Return [X, Y] of the center of cell containing provided text 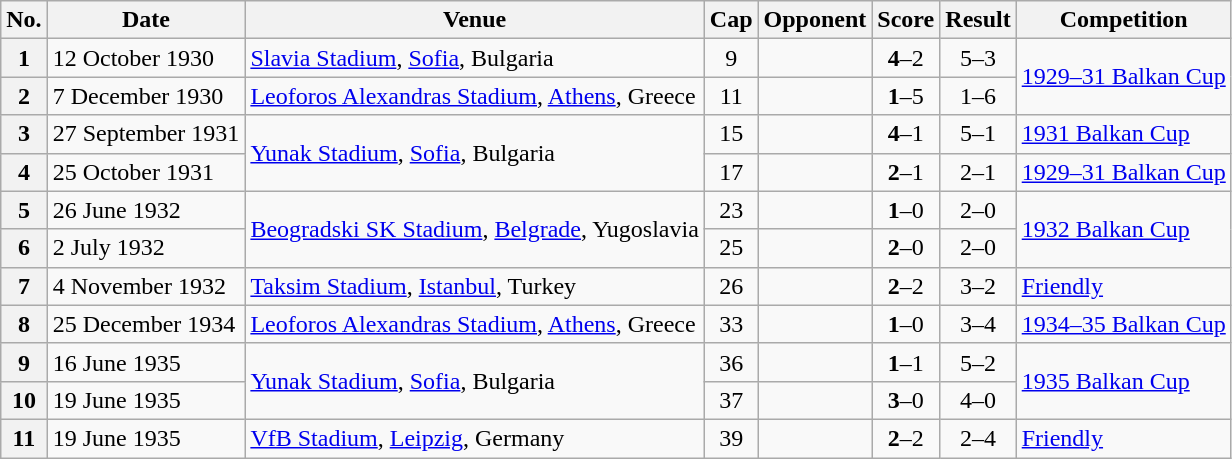
No. [24, 20]
36 [731, 362]
Opponent [815, 20]
39 [731, 438]
1932 Balkan Cup [1124, 229]
1–6 [978, 96]
Beogradski SK Stadium, Belgrade, Yugoslavia [474, 229]
10 [24, 400]
3–0 [906, 400]
23 [731, 210]
1 [24, 58]
Date [146, 20]
25 [731, 248]
27 September 1931 [146, 134]
Cap [731, 20]
1–1 [906, 362]
1934–35 Balkan Cup [1124, 324]
12 October 1930 [146, 58]
4–2 [906, 58]
15 [731, 134]
16 June 1935 [146, 362]
1935 Balkan Cup [1124, 381]
5 [24, 210]
3–2 [978, 286]
5–3 [978, 58]
1–5 [906, 96]
Score [906, 20]
Venue [474, 20]
37 [731, 400]
6 [24, 248]
Competition [1124, 20]
25 October 1931 [146, 172]
17 [731, 172]
2 July 1932 [146, 248]
Slavia Stadium, Sofia, Bulgaria [474, 58]
33 [731, 324]
7 December 1930 [146, 96]
Result [978, 20]
26 June 1932 [146, 210]
1931 Balkan Cup [1124, 134]
VfB Stadium, Leipzig, Germany [474, 438]
3–4 [978, 324]
25 December 1934 [146, 324]
4 [24, 172]
4–1 [906, 134]
2 [24, 96]
8 [24, 324]
4–0 [978, 400]
26 [731, 286]
3 [24, 134]
7 [24, 286]
2–4 [978, 438]
5–1 [978, 134]
5–2 [978, 362]
Taksim Stadium, Istanbul, Turkey [474, 286]
4 November 1932 [146, 286]
